Find where the given text appears and provide that cell's center as (x, y) coordinate. 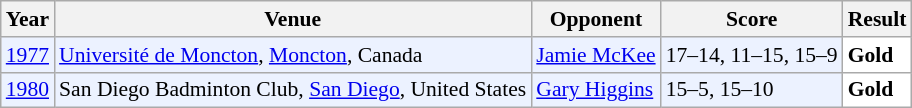
Year (28, 19)
San Diego Badminton Club, San Diego, United States (292, 90)
Result (878, 19)
Opponent (596, 19)
15–5, 15–10 (752, 90)
1980 (28, 90)
Venue (292, 19)
Université de Moncton, Moncton, Canada (292, 55)
1977 (28, 55)
Gary Higgins (596, 90)
17–14, 11–15, 15–9 (752, 55)
Score (752, 19)
Jamie McKee (596, 55)
